Return the (x, y) coordinate for the center point of the cell that contains the specified text.  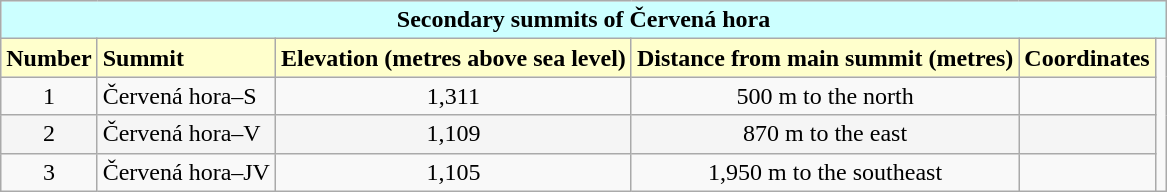
Červená hora–S (186, 96)
1,311 (453, 96)
500 m to the north (824, 96)
1,109 (453, 134)
Coordinates (1087, 58)
1,950 m to the southeast (824, 172)
Elevation (metres above sea level) (453, 58)
870 m to the east (824, 134)
Secondary summits of Červená hora (584, 20)
Červená hora–V (186, 134)
1,105 (453, 172)
Distance from main summit (metres) (824, 58)
Červená hora–JV (186, 172)
2 (49, 134)
Summit (186, 58)
3 (49, 172)
Number (49, 58)
1 (49, 96)
